Locate the cell with the specified text and output its [x, y] center coordinate. 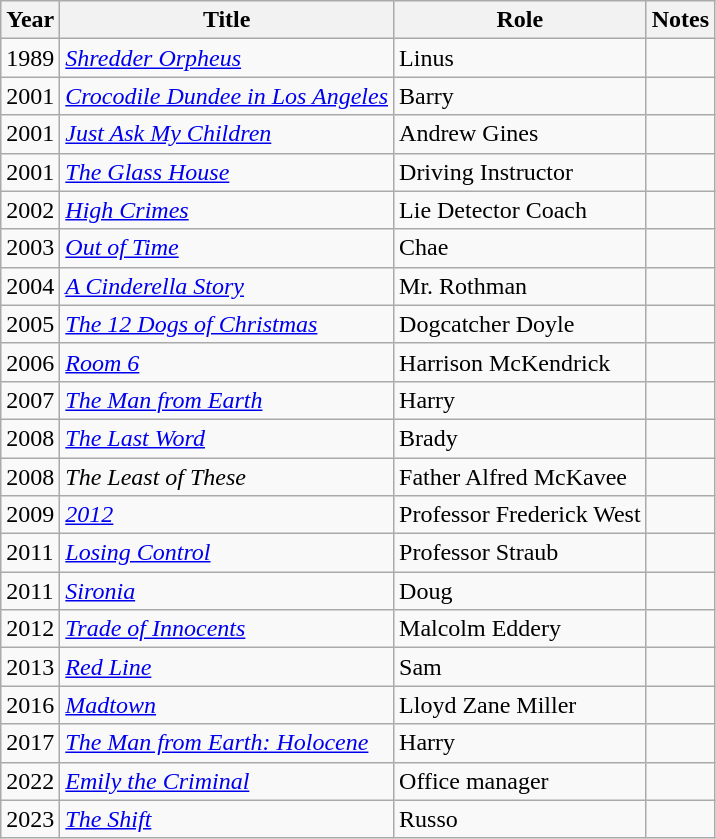
Brady [520, 438]
The Man from Earth: Holocene [227, 743]
2007 [30, 400]
Crocodile Dundee in Los Angeles [227, 96]
Barry [520, 96]
Russo [520, 819]
2013 [30, 667]
Losing Control [227, 553]
2002 [30, 210]
Emily the Criminal [227, 781]
Chae [520, 248]
2009 [30, 515]
The Glass House [227, 172]
2003 [30, 248]
2022 [30, 781]
Trade of Innocents [227, 629]
1989 [30, 58]
2023 [30, 819]
Room 6 [227, 362]
Lloyd Zane Miller [520, 705]
The Man from Earth [227, 400]
A Cinderella Story [227, 286]
Just Ask My Children [227, 134]
Sironia [227, 591]
2016 [30, 705]
Lie Detector Coach [520, 210]
Role [520, 20]
Office manager [520, 781]
2004 [30, 286]
Professor Straub [520, 553]
Driving Instructor [520, 172]
Malcolm Eddery [520, 629]
Year [30, 20]
Out of Time [227, 248]
Professor Frederick West [520, 515]
Sam [520, 667]
Mr. Rothman [520, 286]
2005 [30, 324]
Father Alfred McKavee [520, 477]
Red Line [227, 667]
The Last Word [227, 438]
Linus [520, 58]
2017 [30, 743]
2006 [30, 362]
Notes [680, 20]
Doug [520, 591]
The Shift [227, 819]
Harrison McKendrick [520, 362]
Andrew Gines [520, 134]
Madtown [227, 705]
High Crimes [227, 210]
The Least of These [227, 477]
Shredder Orpheus [227, 58]
Title [227, 20]
The 12 Dogs of Christmas [227, 324]
Dogcatcher Doyle [520, 324]
